Extract the [X, Y] coordinate from the center of the cell holding the provided text.  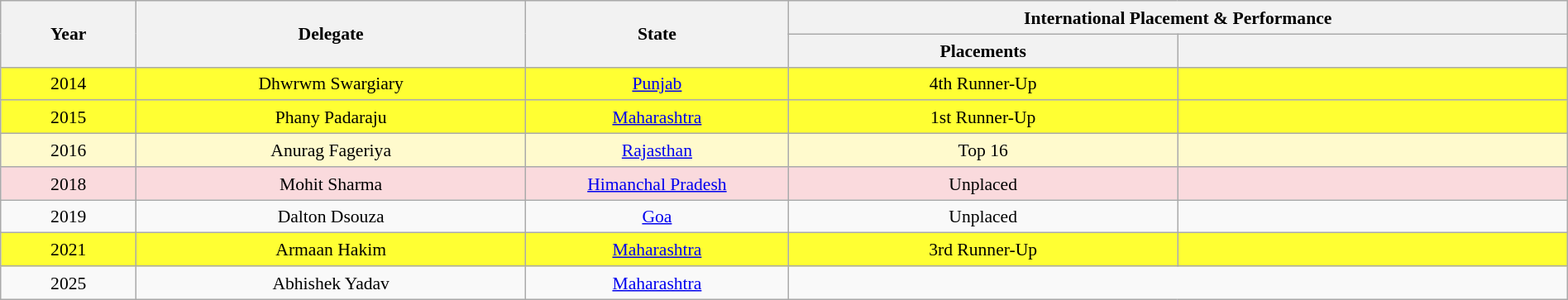
Goa [657, 217]
Anurag Fageriya [331, 150]
Mohit Sharma [331, 183]
Delegate [331, 34]
2016 [69, 150]
3rd Runner-Up [982, 250]
Dalton Dsouza [331, 217]
1st Runner-Up [982, 117]
Top 16 [982, 150]
2014 [69, 83]
Abhishek Yadav [331, 283]
Punjab [657, 83]
2019 [69, 217]
State [657, 34]
Armaan Hakim [331, 250]
2015 [69, 117]
2021 [69, 250]
4th Runner-Up [982, 83]
International Placement & Performance [1178, 17]
Himanchal Pradesh [657, 183]
Rajasthan [657, 150]
Dhwrwm Swargiary [331, 83]
Phany Padaraju [331, 117]
2025 [69, 283]
Placements [982, 50]
Year [69, 34]
2018 [69, 183]
